Find where the given text appears and provide that cell's center as [x, y] coordinate. 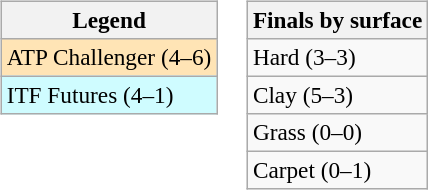
ITF Futures (4–1) [108, 95]
Grass (0–0) [337, 133]
ATP Challenger (4–6) [108, 57]
Carpet (0–1) [337, 171]
Clay (5–3) [337, 95]
Finals by surface [337, 20]
Legend [108, 20]
Hard (3–3) [337, 57]
